Return [x, y] of the center of cell containing provided text 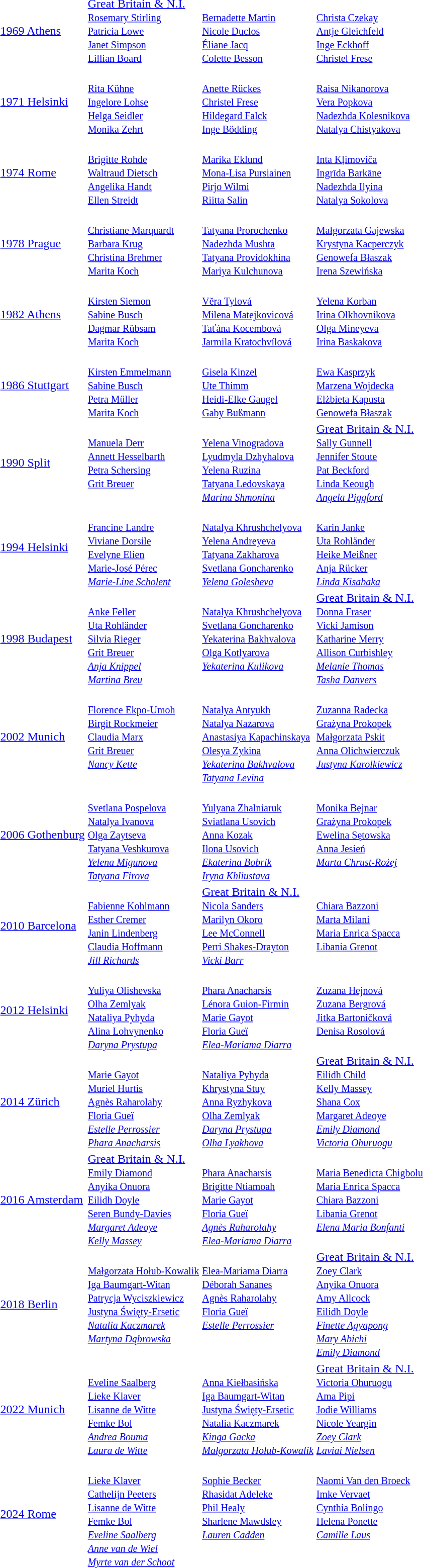
Rita KühneIngelore LohseHelga SeidlerMonika Zehrt [144, 102]
Yulyana ZhalniarukSviatlana UsovichAnna KozakIlona UsovichEkaterina BobrikIryna Khliustava [258, 835]
Małgorzata Hołub-KowalikIga Baumgart-WitanPatrycja WyciszkiewiczJustyna Święty-ErseticNatalia KaczmarekMartyna Dąbrowska [144, 1304]
Phara AnacharsisLénora Guion-FirminMarie GayotFloria GueïElea-Mariama Diarra [258, 1010]
Florence Ekpo-UmohBirgit RockmeierClaudia MarxGrit BreuerNancy Kette [144, 736]
Natalya KhrushchelyovaYelena AndreyevaTatyana ZakharovaSvetlana GoncharenkoYelena Golesheva [258, 547]
Elea-Mariama DiarraDéborah SananesAgnès RaharolahyFloria GueïEstelle Perrossier [258, 1304]
Natalya AntyukhNatalya NazarovaAnastasiya KapachinskayaOlesya ZykinaYekaterina BakhvalovaTatyana Levina [258, 736]
Kirsten SiemonSabine BuschDagmar RübsamMarita Koch [144, 314]
Yelena VinogradovaLyudmyla DzhyhalovaYelena RuzinaTatyana LedovskayaMarina Shmonina [258, 463]
Anke FellerUta RohländerSilvia RiegerGrit BreuerAnja KnippelMartina Breu [144, 638]
Tatyana ProrochenkoNadezhda MushtaTatyana ProvidokhinaMariya Kulchunova [258, 243]
Anna KiełbasińskaIga Baumgart-WitanJustyna Święty-ErseticNatalia KaczmarekKinga GackaMałgorzata Hołub-Kowalik [258, 1409]
Věra TylováMilena MatejkovicováTaťána KocembováJarmila Kratochvílová [258, 314]
Kirsten EmmelmannSabine BuschPetra MüllerMarita Koch [144, 385]
Great Britain & N.I.Emily DiamondAnyika OnuoraEilidh DoyleSeren Bundy-DaviesMargaret AdeoyeKelly Massey [144, 1200]
Anette RückesChristel FreseHildegard FalckInge Bödding [258, 102]
Nataliya PyhydaKhrystyna StuyAnna RyzhykovaOlha ZemlyakDaryna PrystupaOlha Lyakhova [258, 1101]
Marika EklundMona-Lisa PursiainenPirjo WilmiRiitta Salin [258, 172]
Svetlana PospelovaNatalya IvanovaOlga ZaytsevaTatyana VeshkurovaYelena MigunovaTatyana Firova [144, 835]
Marie GayotMuriel HurtisAgnès RaharolahyFloria GueïEstelle PerrossierPhara Anacharsis [144, 1101]
Eveline SaalbergLieke KlaverLisanne de WitteFemke BolAndrea BoumaLaura de Witte [144, 1409]
Yuliya OlishevskaOlha ZemlyakNataliya PyhydaAlina LohvynenkoDaryna Prystupa [144, 1010]
Francine LandreViviane DorsileEvelyne ElienMarie-José PérecMarie-Line Scholent [144, 547]
Great Britain & N.I.Nicola SandersMarilyn OkoroLee McConnellPerri Shakes-DraytonVicki Barr [258, 926]
Manuela DerrAnnett HesselbarthPetra SchersingGrit Breuer [144, 463]
Fabienne KohlmannEsther CremerJanin LindenbergClaudia HoffmannJill Richards [144, 926]
Brigitte RohdeWaltraud DietschAngelika HandtEllen Streidt [144, 172]
Phara AnacharsisBrigitte NtiamoahMarie GayotFloria GueïAgnès RaharolahyElea-Mariama Diarra [258, 1200]
Natalya KhrushchelyovaSvetlana GoncharenkoYekaterina BakhvalovaOlga KotlyarovaYekaterina Kulikova [258, 638]
Christiane MarquardtBarbara KrugChristina BrehmerMarita Koch [144, 243]
Gisela KinzelUte ThimmHeidi-Elke GaugelGaby Bußmann [258, 385]
